Search for the cell housing the specified text and yield its (X, Y) center coordinate. 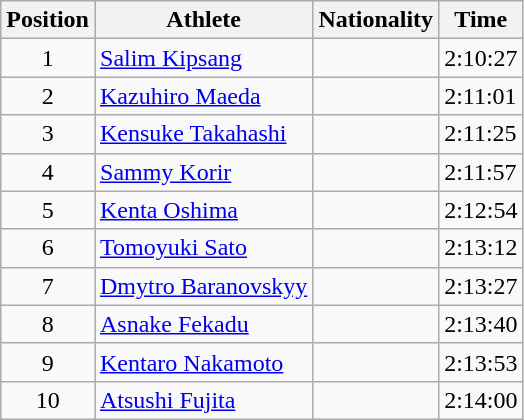
5 (48, 210)
2:11:57 (481, 172)
4 (48, 172)
Salim Kipsang (203, 58)
Tomoyuki Sato (203, 248)
Asnake Fekadu (203, 324)
2:14:00 (481, 400)
2:13:27 (481, 286)
9 (48, 362)
Atsushi Fujita (203, 400)
7 (48, 286)
2:12:54 (481, 210)
Kensuke Takahashi (203, 134)
3 (48, 134)
2:13:40 (481, 324)
2:10:27 (481, 58)
Kentaro Nakamoto (203, 362)
2:11:01 (481, 96)
2:11:25 (481, 134)
Kenta Oshima (203, 210)
2:13:12 (481, 248)
6 (48, 248)
Dmytro Baranovskyy (203, 286)
8 (48, 324)
Sammy Korir (203, 172)
Time (481, 20)
2:13:53 (481, 362)
1 (48, 58)
10 (48, 400)
Position (48, 20)
2 (48, 96)
Kazuhiro Maeda (203, 96)
Nationality (376, 20)
Athlete (203, 20)
